Find where the given text appears and provide that cell's center as (X, Y) coordinate. 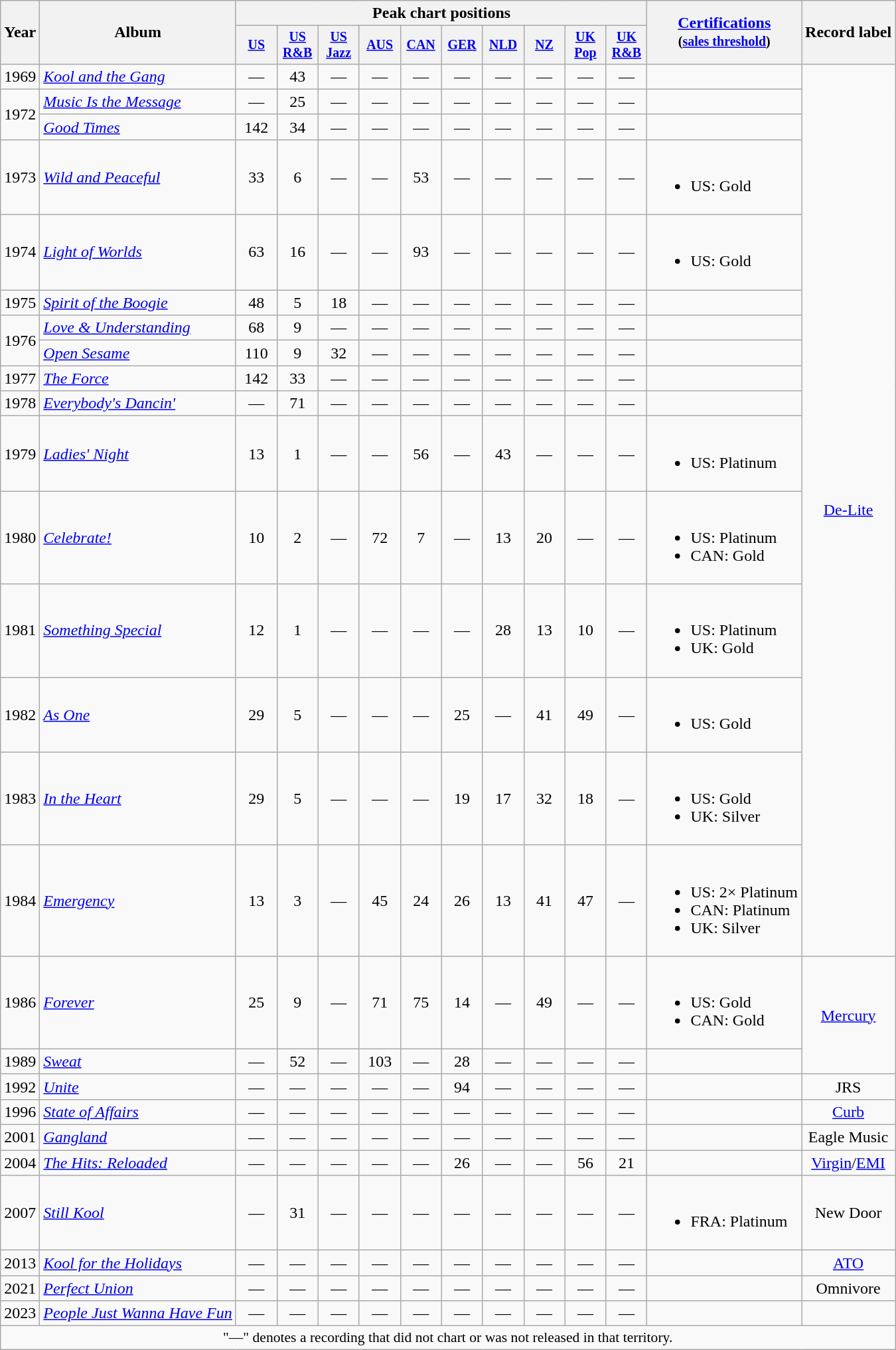
USJazz (338, 45)
As One (138, 714)
2 (297, 538)
20 (544, 538)
Emergency (138, 900)
Curb (848, 1112)
Mercury (848, 1015)
US: GoldCAN: Gold (725, 1002)
Spirit of the Boogie (138, 303)
UK Pop (585, 45)
1975 (20, 303)
1972 (20, 114)
In the Heart (138, 798)
1982 (20, 714)
JRS (848, 1087)
Ladies' Night (138, 454)
31 (297, 1213)
1981 (20, 631)
Music Is the Message (138, 102)
Omnivore (848, 1288)
1969 (20, 76)
US: PlatinumCAN: Gold (725, 538)
Gangland (138, 1138)
Wild and Peaceful (138, 177)
68 (256, 328)
Good Times (138, 127)
The Force (138, 378)
16 (297, 252)
1973 (20, 177)
103 (380, 1061)
De-Lite (848, 510)
Forever (138, 1002)
Kool and the Gang (138, 76)
Celebrate! (138, 538)
Virgin/EMI (848, 1163)
New Door (848, 1213)
ATO (848, 1263)
75 (421, 1002)
17 (503, 798)
Still Kool (138, 1213)
Everybody's Dancin' (138, 404)
1980 (20, 538)
Unite (138, 1087)
2004 (20, 1163)
The Hits: Reloaded (138, 1163)
2001 (20, 1138)
93 (421, 252)
21 (627, 1163)
12 (256, 631)
Kool for the Holidays (138, 1263)
NZ (544, 45)
110 (256, 353)
NLD (503, 45)
1976 (20, 340)
7 (421, 538)
USR&B (297, 45)
FRA: Platinum (725, 1213)
1986 (20, 1002)
52 (297, 1061)
47 (585, 900)
6 (297, 177)
Certifications(sales threshold) (725, 33)
Sweat (138, 1061)
Year (20, 33)
2023 (20, 1313)
Love & Understanding (138, 328)
1979 (20, 454)
AUS (380, 45)
48 (256, 303)
GER (462, 45)
People Just Wanna Have Fun (138, 1313)
2007 (20, 1213)
US: Platinum (725, 454)
Eagle Music (848, 1138)
1984 (20, 900)
US: 2× PlatinumCAN: PlatinumUK: Silver (725, 900)
Record label (848, 33)
US: PlatinumUK: Gold (725, 631)
19 (462, 798)
3 (297, 900)
1989 (20, 1061)
State of Affairs (138, 1112)
Open Sesame (138, 353)
US (256, 45)
1974 (20, 252)
2013 (20, 1263)
72 (380, 538)
1978 (20, 404)
1983 (20, 798)
1992 (20, 1087)
1996 (20, 1112)
Light of Worlds (138, 252)
14 (462, 1002)
Something Special (138, 631)
2021 (20, 1288)
1977 (20, 378)
"—" denotes a recording that did not chart or was not released in that territory. (448, 1338)
34 (297, 127)
Album (138, 33)
24 (421, 900)
CAN (421, 45)
94 (462, 1087)
63 (256, 252)
Peak chart positions (441, 13)
UK R&B (627, 45)
US: GoldUK: Silver (725, 798)
53 (421, 177)
Perfect Union (138, 1288)
45 (380, 900)
